Pinpoint the cell where the given text exists, returning its [X, Y] midpoint coordinate. 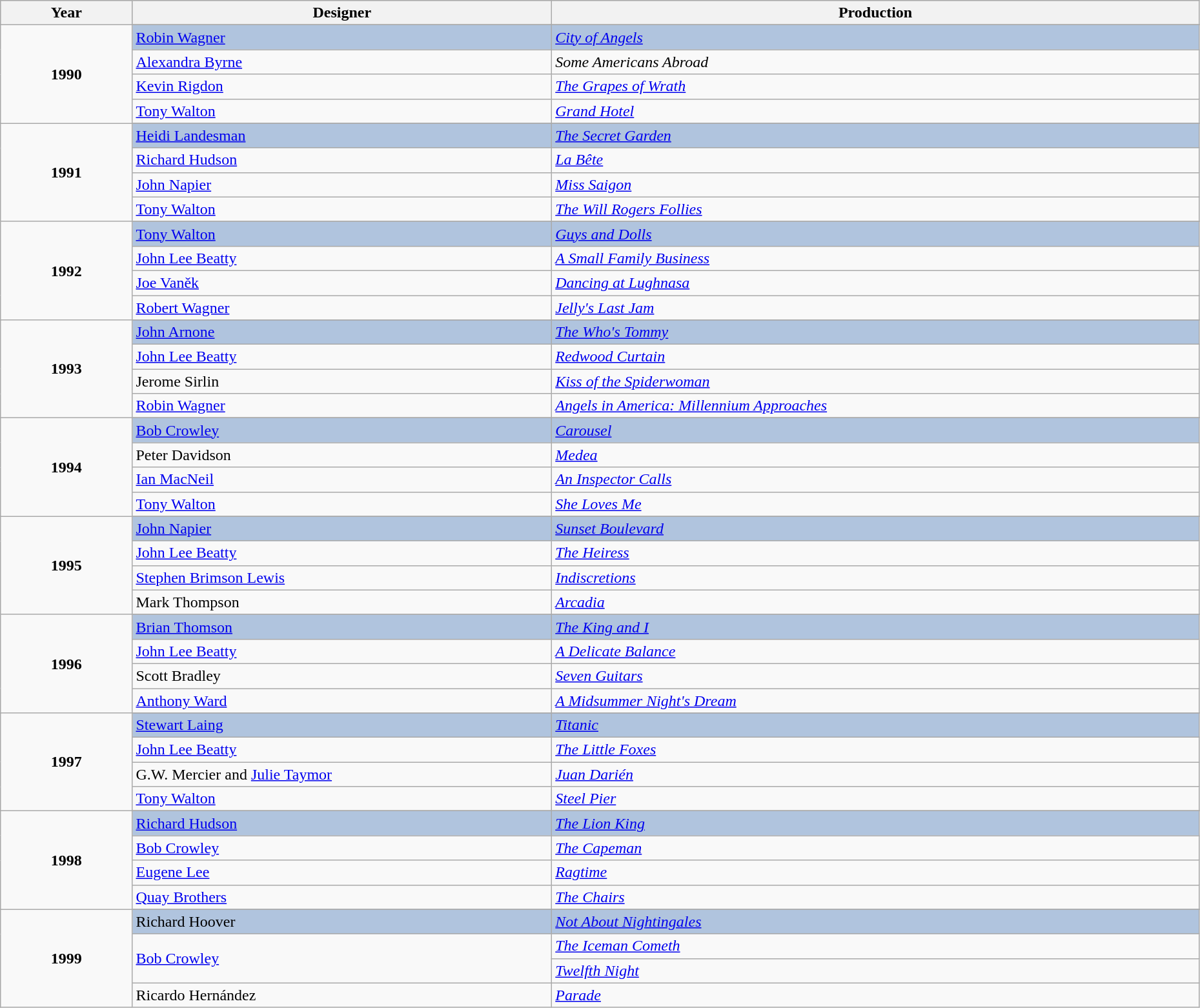
A Delicate Balance [875, 651]
1999 [66, 958]
1993 [66, 369]
Joe Vaněk [342, 283]
1997 [66, 762]
Quay Brothers [342, 897]
Ragtime [875, 872]
The King and I [875, 627]
She Loves Me [875, 504]
John Arnone [342, 332]
A Midsummer Night's Dream [875, 700]
La Bête [875, 160]
The Chairs [875, 897]
Medea [875, 455]
Grand Hotel [875, 111]
Titanic [875, 725]
1996 [66, 663]
Not About Nightingales [875, 922]
Sunset Boulevard [875, 529]
Eugene Lee [342, 872]
A Small Family Business [875, 258]
Some Americans Abroad [875, 62]
Redwood Curtain [875, 357]
City of Angels [875, 37]
Jerome Sirlin [342, 381]
Guys and Dolls [875, 234]
1992 [66, 270]
Alexandra Byrne [342, 62]
1990 [66, 74]
Year [66, 13]
Dancing at Lughnasa [875, 283]
Kevin Rigdon [342, 86]
Richard Hoover [342, 922]
Mark Thompson [342, 602]
The Lion King [875, 823]
Designer [342, 13]
The Who's Tommy [875, 332]
Indiscretions [875, 578]
1991 [66, 172]
Brian Thomson [342, 627]
The Grapes of Wrath [875, 86]
Stewart Laing [342, 725]
The Will Rogers Follies [875, 209]
Ricardo Hernández [342, 995]
Production [875, 13]
1998 [66, 860]
Heidi Landesman [342, 136]
The Heiress [875, 553]
Carousel [875, 430]
G.W. Mercier and Julie Taymor [342, 774]
Jelly's Last Jam [875, 308]
Ian MacNeil [342, 479]
Robert Wagner [342, 308]
The Secret Garden [875, 136]
1995 [66, 565]
Arcadia [875, 602]
Kiss of the Spiderwoman [875, 381]
Scott Bradley [342, 676]
The Capeman [875, 848]
Miss Saigon [875, 185]
Peter Davidson [342, 455]
Anthony Ward [342, 700]
An Inspector Calls [875, 479]
Seven Guitars [875, 676]
Angels in America: Millennium Approaches [875, 406]
The Little Foxes [875, 750]
Steel Pier [875, 799]
Stephen Brimson Lewis [342, 578]
The Iceman Cometh [875, 946]
Twelfth Night [875, 971]
Parade [875, 995]
Juan Darién [875, 774]
1994 [66, 467]
